Provide the (x, y) coordinate of the cell's center where the given text is located.  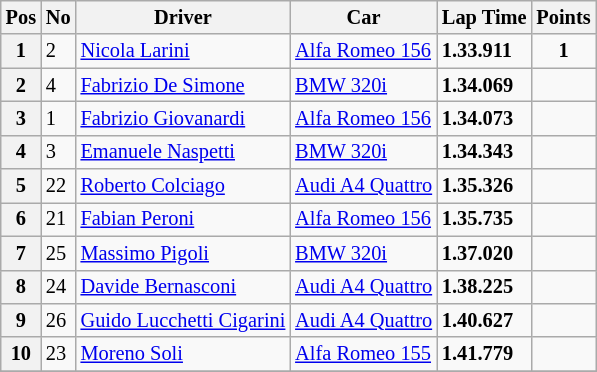
1.38.225 (484, 287)
25 (58, 253)
1.34.069 (484, 85)
Fabrizio De Simone (184, 85)
1.40.627 (484, 320)
1.37.020 (484, 253)
Fabian Peroni (184, 219)
Emanuele Naspetti (184, 152)
6 (21, 219)
Pos (21, 17)
7 (21, 253)
Alfa Romeo 155 (364, 354)
Lap Time (484, 17)
Moreno Soli (184, 354)
Nicola Larini (184, 51)
8 (21, 287)
22 (58, 186)
24 (58, 287)
Driver (184, 17)
21 (58, 219)
Fabrizio Giovanardi (184, 118)
1.41.779 (484, 354)
10 (21, 354)
Guido Lucchetti Cigarini (184, 320)
1.33.911 (484, 51)
Points (563, 17)
No (58, 17)
26 (58, 320)
1.34.343 (484, 152)
Massimo Pigoli (184, 253)
Davide Bernasconi (184, 287)
1.35.735 (484, 219)
Roberto Colciago (184, 186)
Car (364, 17)
5 (21, 186)
1.34.073 (484, 118)
9 (21, 320)
1.35.326 (484, 186)
23 (58, 354)
